From the cell containing the given text, extract its center point as [x, y] coordinate. 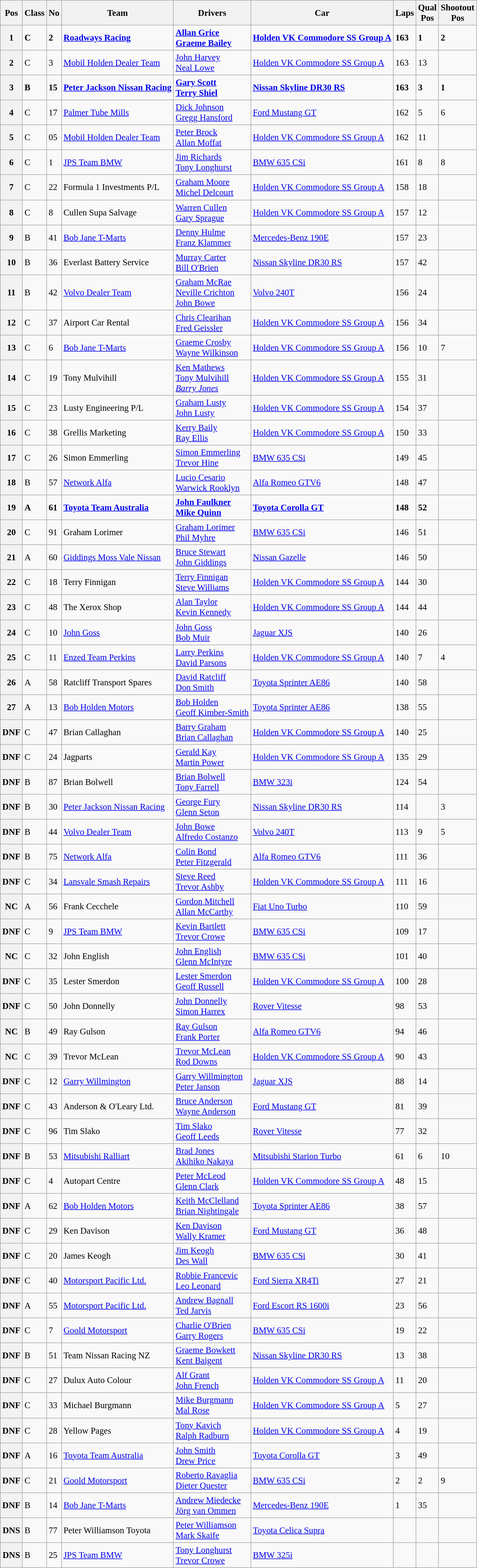
Alan Taylor Kevin Kennedy [212, 608]
Larry Perkins David Parsons [212, 657]
Peter Brock Allan Moffat [212, 137]
Trevor McLean [117, 1056]
Toyota Celica Supra [322, 1531]
Barry Graham Brian Callaghan [212, 732]
Cullen Supa Salvage [117, 212]
Graham McRae Neville Crichton John Bowe [212, 292]
62 [54, 1206]
Team [117, 13]
Ray Gulson Frank Porter [212, 1032]
Robbie Francevic Leo Leonard [212, 1281]
Andrew Bagnall Ted Jarvis [212, 1306]
Tony Kavich Ralph Radburn [212, 1430]
Grellis Marketing [117, 432]
Murray Carter Bill O'Brien [212, 263]
George Fury Glenn Seton [212, 807]
Formula 1 Investments P/L [117, 188]
110 [404, 907]
Mike Burgmann Mal Rose [212, 1405]
Keith McClelland Brian Nightingale [212, 1206]
QualPos [428, 13]
BMW 323i [322, 782]
Andrew Miedecke Jörg van Ommen [212, 1505]
Brad Jones Akihiko Nakaya [212, 1156]
155 [404, 378]
Dick Johnson Gregg Hansford [212, 113]
John English Glenn McIntyre [212, 957]
David Ratcliff Don Smith [212, 682]
124 [404, 782]
Tony Mulvihill [117, 378]
Allan Grice Graeme Bailey [212, 38]
Pos [12, 13]
Tony Longhurst Trevor Crowe [212, 1555]
46 [428, 1032]
Mitsubishi Ralliart [117, 1156]
114 [404, 807]
Colin Bond Peter Fitzgerald [212, 857]
59 [428, 907]
Gordon Mitchell Allan McCarthy [212, 907]
Lester Smerdon [117, 981]
The Xerox Shop [117, 608]
John Donnelly [117, 1006]
52 [428, 507]
161 [404, 162]
Kevin Bartlett Trevor Crowe [212, 931]
BMW 325i [322, 1555]
John English [117, 957]
81 [404, 1106]
Garry Willmington [117, 1081]
Laps [404, 13]
135 [404, 757]
05 [54, 137]
Tim Slako Geoff Leeds [212, 1131]
Ford Escort RS 1600i [322, 1306]
Brian Bolwell Tony Farrell [212, 782]
John Harvey Neal Lowe [212, 63]
Tim Slako [117, 1131]
Graham Lusty John Lusty [212, 408]
Dulux Auto Colour [117, 1381]
Jim Keogh Des Wall [212, 1256]
54 [428, 782]
Brian Bolwell [117, 782]
113 [404, 832]
Michael Burgmann [117, 1405]
98 [404, 1006]
Jim Richards Tony Longhurst [212, 162]
101 [404, 957]
Bob Holden Geoff Kimber-Smith [212, 707]
Roberto Ravaglia Dieter Quester [212, 1480]
88 [404, 1081]
ShootoutPos [458, 13]
Nissan Gazelle [322, 558]
91 [54, 533]
Alf Grant John French [212, 1381]
Ray Gulson [117, 1032]
Frank Cecchele [117, 907]
John Goss [117, 632]
Ratcliff Transport Spares [117, 682]
138 [404, 707]
James Keogh [117, 1256]
Graeme Crosby Wayne Wilkinson [212, 348]
Yellow Pages [117, 1430]
Car [322, 13]
Simon Emmerling [117, 458]
No [54, 13]
Brian Callaghan [117, 732]
Palmer Tube Mills [117, 113]
Lucio Cesario Warwick Rooklyn [212, 483]
90 [404, 1056]
45 [428, 458]
75 [54, 857]
Bruce Anderson Wayne Anderson [212, 1106]
Enzed Team Perkins [117, 657]
150 [404, 432]
Peter Williamson Toyota [117, 1531]
Garry Willmington Peter Janson [212, 1081]
Simon Emmerling Trevor Hine [212, 458]
Autopart Centre [117, 1181]
Kerry Baily Ray Ellis [212, 432]
60 [54, 558]
149 [404, 458]
Chris Clearihan Fred Geissler [212, 323]
John Goss Bob Muir [212, 632]
John Donnelly Simon Harrex [212, 1006]
Jagparts [117, 757]
Mitsubishi Starion Turbo [322, 1156]
Graham Lorimer [117, 533]
Peter McLeod Glenn Clark [212, 1181]
Graham Lorimer Phil Myhre [212, 533]
Anderson & O'Leary Ltd. [117, 1106]
Fiat Uno Turbo [322, 907]
Team Nissan Racing NZ [117, 1355]
Airport Car Rental [117, 323]
31 [428, 378]
Warren Cullen Gary Sprague [212, 212]
Bruce Stewart John Giddings [212, 558]
Class [35, 13]
158 [404, 188]
Gary Scott Terry Shiel [212, 88]
Terry Finnigan [117, 582]
Drivers [212, 13]
Graham Moore Michel Delcourt [212, 188]
Denny Hulme Franz Klammer [212, 237]
Lansvale Smash Repairs [117, 882]
87 [54, 782]
96 [54, 1131]
Graeme Bowkett Kent Baigent [212, 1355]
Everlast Battery Service [117, 263]
154 [404, 408]
109 [404, 931]
Ken Davison Wally Kramer [212, 1231]
Terry Finnigan Steve Williams [212, 582]
Lusty Engineering P/L [117, 408]
100 [404, 981]
Ken Davison [117, 1231]
Trevor McLean Rod Downs [212, 1056]
Gerald Kay Martin Power [212, 757]
John Smith Drew Price [212, 1456]
Peter Williamson Mark Skaife [212, 1531]
Charlie O'Brien Garry Rogers [212, 1331]
Roadways Racing [117, 38]
John Faulkner Mike Quinn [212, 507]
Ken Mathews Tony Mulvihill Barry Jones [212, 378]
94 [404, 1032]
John Bowe Alfredo Costanzo [212, 832]
Ford Sierra XR4Ti [322, 1281]
Giddings Moss Vale Nissan [117, 558]
Steve Reed Trevor Ashby [212, 882]
Lester Smerdon Geoff Russell [212, 981]
